Locate the cell with the specified text and output its (X, Y) center coordinate. 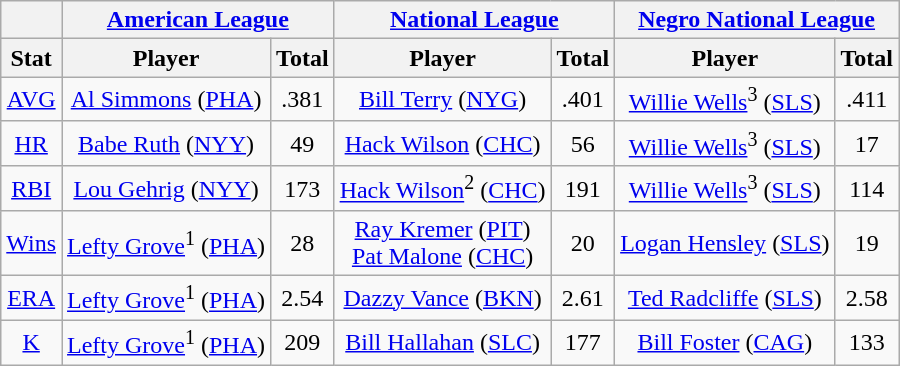
114 (867, 188)
133 (867, 342)
2.61 (583, 298)
.381 (303, 100)
RBI (32, 188)
Bill Hallahan (SLC) (442, 342)
Hack Wilson2 (CHC) (442, 188)
Babe Ruth (NYY) (166, 144)
191 (583, 188)
HR (32, 144)
49 (303, 144)
28 (303, 244)
Negro National League (757, 20)
American League (198, 20)
Lou Gehrig (NYY) (166, 188)
Dazzy Vance (BKN) (442, 298)
2.58 (867, 298)
Bill Terry (NYG) (442, 100)
Al Simmons (PHA) (166, 100)
173 (303, 188)
Wins (32, 244)
17 (867, 144)
20 (583, 244)
Bill Foster (CAG) (725, 342)
Hack Wilson (CHC) (442, 144)
Ray Kremer (PIT)Pat Malone (CHC) (442, 244)
.411 (867, 100)
209 (303, 342)
Logan Hensley (SLS) (725, 244)
K (32, 342)
56 (583, 144)
2.54 (303, 298)
.401 (583, 100)
National League (474, 20)
177 (583, 342)
AVG (32, 100)
19 (867, 244)
Ted Radcliffe (SLS) (725, 298)
Stat (32, 58)
ERA (32, 298)
